Return (X, Y) of the center of cell containing provided text 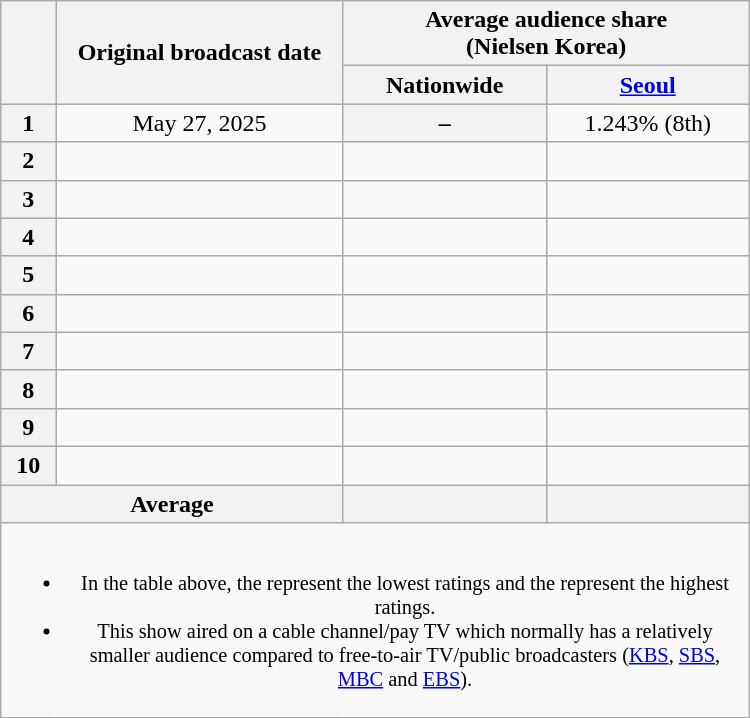
3 (28, 199)
8 (28, 389)
May 27, 2025 (200, 123)
6 (28, 313)
1 (28, 123)
Average audience share(Nielsen Korea) (546, 34)
Seoul (648, 85)
1.243% (8th) (648, 123)
7 (28, 351)
Original broadcast date (200, 52)
2 (28, 161)
– (444, 123)
Nationwide (444, 85)
5 (28, 275)
Average (172, 503)
10 (28, 465)
9 (28, 427)
4 (28, 237)
